From the cell containing the given text, extract its center point as [X, Y] coordinate. 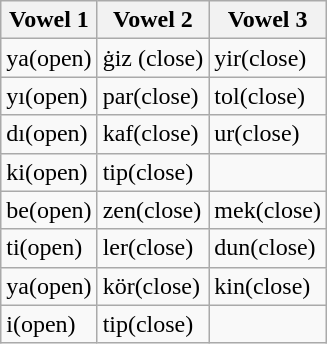
be(open) [49, 210]
i(open) [49, 324]
ur(close) [268, 134]
yı(open) [49, 96]
Vowel 1 [49, 20]
dı(open) [49, 134]
dun(close) [268, 248]
zen(close) [153, 210]
kaf(close) [153, 134]
par(close) [153, 96]
Vowel 2 [153, 20]
kin(close) [268, 286]
ġiz (close) [153, 58]
yir(close) [268, 58]
ki(open) [49, 172]
mek(close) [268, 210]
Vowel 3 [268, 20]
ti(open) [49, 248]
ler(close) [153, 248]
tol(close) [268, 96]
kör(close) [153, 286]
